Return the [x, y] coordinate for the center point of the cell that contains the specified text.  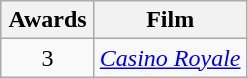
Awards [48, 20]
3 [48, 58]
Casino Royale [170, 58]
Film [170, 20]
